Pinpoint the cell where the given text exists, returning its (x, y) midpoint coordinate. 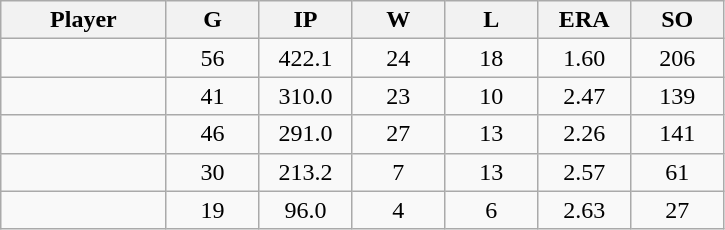
7 (398, 172)
W (398, 20)
141 (678, 134)
310.0 (306, 96)
46 (212, 134)
24 (398, 58)
23 (398, 96)
ERA (584, 20)
IP (306, 20)
4 (398, 210)
2.63 (584, 210)
L (492, 20)
56 (212, 58)
6 (492, 210)
30 (212, 172)
41 (212, 96)
Player (84, 20)
2.26 (584, 134)
2.57 (584, 172)
2.47 (584, 96)
96.0 (306, 210)
139 (678, 96)
10 (492, 96)
291.0 (306, 134)
18 (492, 58)
206 (678, 58)
G (212, 20)
SO (678, 20)
213.2 (306, 172)
61 (678, 172)
1.60 (584, 58)
422.1 (306, 58)
19 (212, 210)
